Return the [X, Y] coordinate for the center point of the cell that contains the specified text.  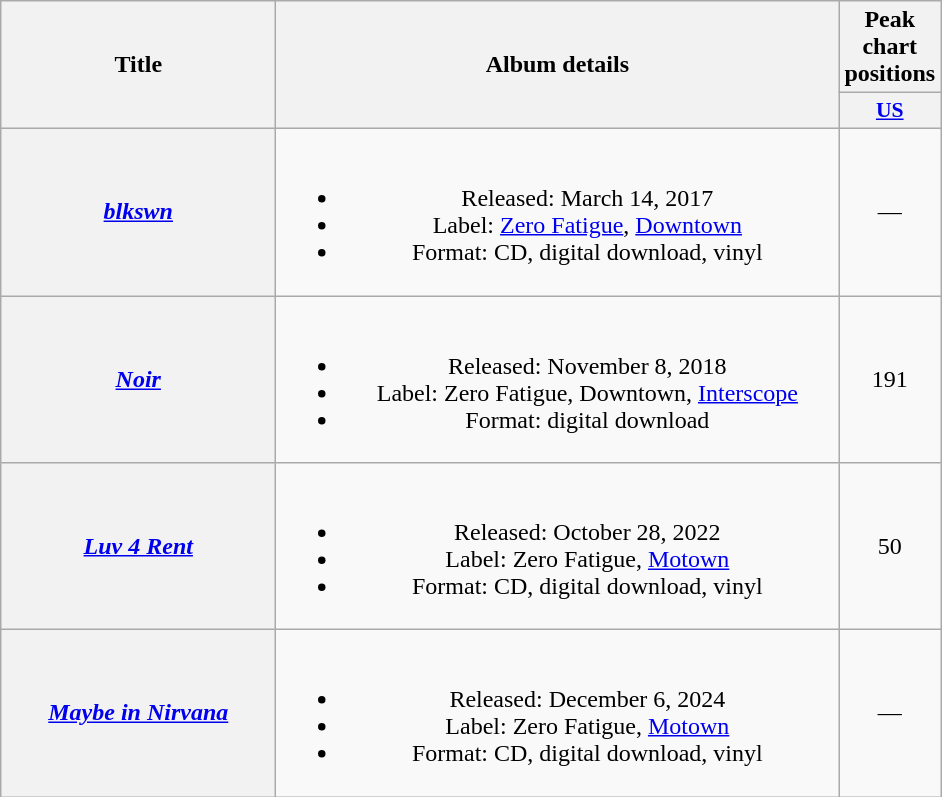
blkswn [138, 212]
Luv 4 Rent [138, 546]
Maybe in Nirvana [138, 714]
191 [890, 380]
Peak chart positions [890, 47]
Released: November 8, 2018Label: Zero Fatigue, Downtown, InterscopeFormat: digital download [558, 380]
Noir [138, 380]
Title [138, 65]
50 [890, 546]
Released: December 6, 2024Label: Zero Fatigue, MotownFormat: CD, digital download, vinyl [558, 714]
Released: October 28, 2022Label: Zero Fatigue, MotownFormat: CD, digital download, vinyl [558, 546]
US [890, 111]
Album details [558, 65]
Released: March 14, 2017Label: Zero Fatigue, DowntownFormat: CD, digital download, vinyl [558, 212]
